Identify which cell holds the provided text, then report its [X, Y] central coordinate. 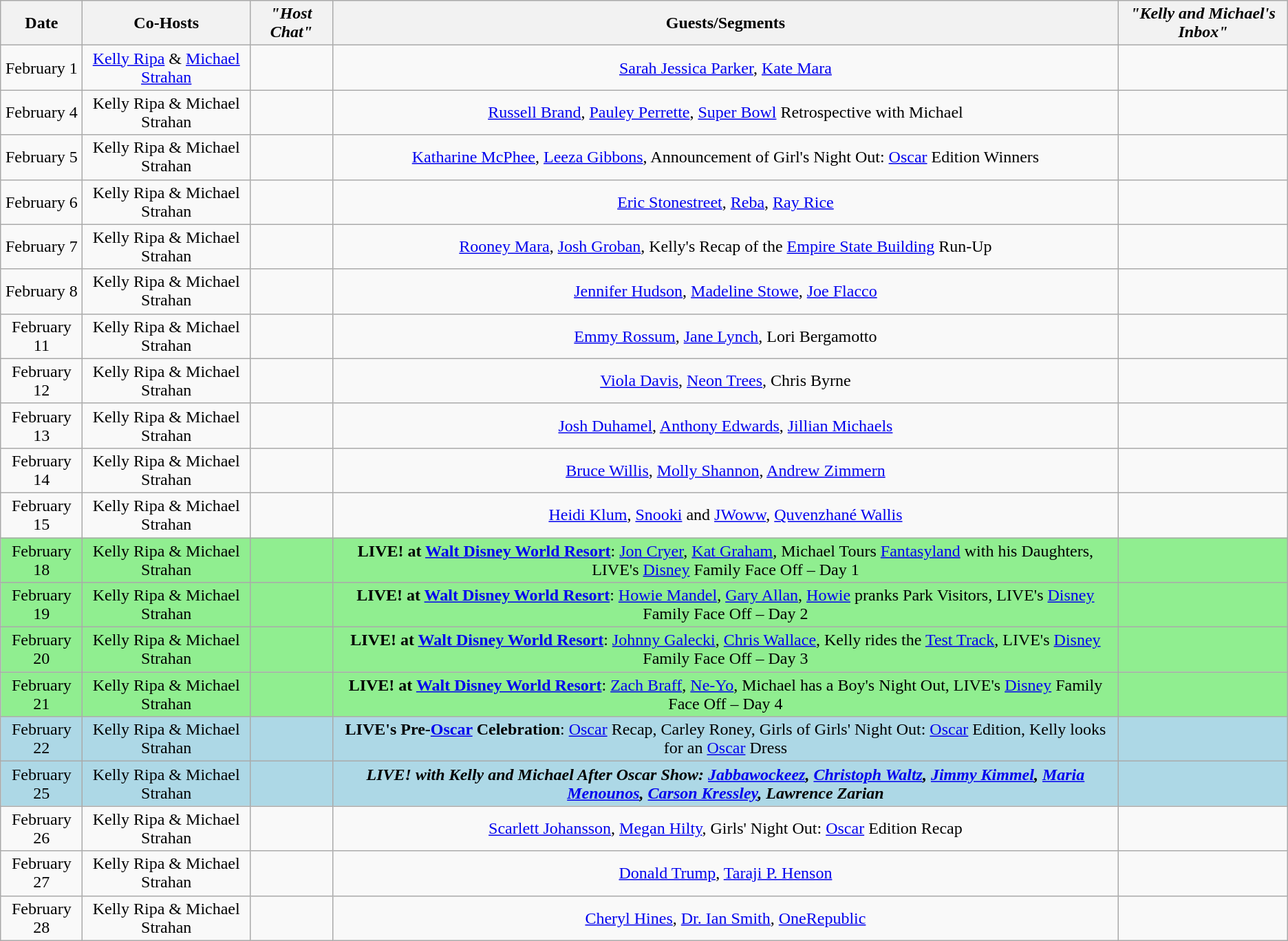
February 8 [41, 292]
February 20 [41, 649]
February 21 [41, 695]
February 7 [41, 246]
Josh Duhamel, Anthony Edwards, Jillian Michaels [725, 425]
Viola Davis, Neon Trees, Chris Byrne [725, 381]
February 27 [41, 874]
LIVE! at Walt Disney World Resort: Zach Braff, Ne-Yo, Michael has a Boy's Night Out, LIVE's Disney Family Face Off – Day 4 [725, 695]
LIVE! at Walt Disney World Resort: Jon Cryer, Kat Graham, Michael Tours Fantasyland with his Daughters, LIVE's Disney Family Face Off – Day 1 [725, 560]
February 14 [41, 470]
LIVE! at Walt Disney World Resort: Howie Mandel, Gary Allan, Howie pranks Park Visitors, LIVE's Disney Family Face Off – Day 2 [725, 605]
February 25 [41, 784]
February 11 [41, 336]
Russell Brand, Pauley Perrette, Super Bowl Retrospective with Michael [725, 113]
February 18 [41, 560]
February 6 [41, 202]
Jennifer Hudson, Madeline Stowe, Joe Flacco [725, 292]
LIVE! with Kelly and Michael After Oscar Show: Jabbawockeez, Christoph Waltz, Jimmy Kimmel, Maria Menounos, Carson Kressley, Lawrence Zarian [725, 784]
Rooney Mara, Josh Groban, Kelly's Recap of the Empire State Building Run-Up [725, 246]
February 28 [41, 918]
Heidi Klum, Snooki and JWoww, Quvenzhané Wallis [725, 515]
February 13 [41, 425]
Sarah Jessica Parker, Kate Mara [725, 67]
"Host Chat" [291, 23]
Date [41, 23]
Co-Hosts [167, 23]
Scarlett Johansson, Megan Hilty, Girls' Night Out: Oscar Edition Recap [725, 828]
February 19 [41, 605]
February 12 [41, 381]
February 22 [41, 739]
February 26 [41, 828]
February 1 [41, 67]
Katharine McPhee, Leeza Gibbons, Announcement of Girl's Night Out: Oscar Edition Winners [725, 157]
Eric Stonestreet, Reba, Ray Rice [725, 202]
"Kelly and Michael's Inbox" [1203, 23]
Emmy Rossum, Jane Lynch, Lori Bergamotto [725, 336]
February 5 [41, 157]
LIVE! at Walt Disney World Resort: Johnny Galecki, Chris Wallace, Kelly rides the Test Track, LIVE's Disney Family Face Off – Day 3 [725, 649]
Donald Trump, Taraji P. Henson [725, 874]
February 15 [41, 515]
LIVE's Pre-Oscar Celebration: Oscar Recap, Carley Roney, Girls of Girls' Night Out: Oscar Edition, Kelly looks for an Oscar Dress [725, 739]
Guests/Segments [725, 23]
February 4 [41, 113]
Cheryl Hines, Dr. Ian Smith, OneRepublic [725, 918]
Bruce Willis, Molly Shannon, Andrew Zimmern [725, 470]
